Return the [X, Y] coordinate for the center point of the cell that contains the specified text.  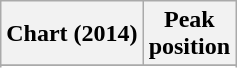
Peakposition [189, 34]
Chart (2014) [72, 34]
